Find where the given text appears and provide that cell's center as [x, y] coordinate. 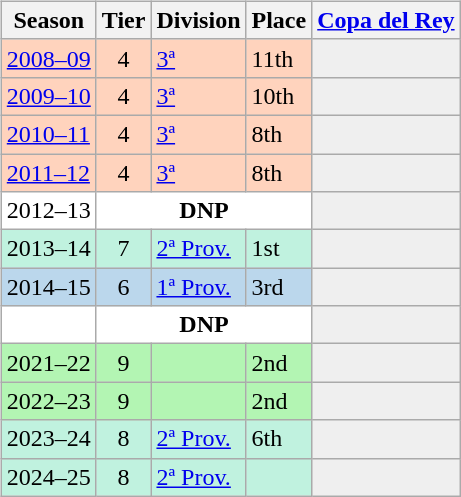
2023–24 [48, 439]
Place [279, 20]
Copa del Rey [386, 20]
Season [48, 20]
2021–22 [48, 363]
2010–11 [48, 134]
2008–09 [48, 58]
2014–15 [48, 287]
2013–14 [48, 249]
6th [279, 439]
2009–10 [48, 96]
1ª Prov. [198, 287]
3rd [279, 287]
11th [279, 58]
2024–25 [48, 477]
7 [124, 249]
2012–13 [48, 211]
Tier [124, 20]
1st [279, 249]
Division [198, 20]
6 [124, 287]
2011–12 [48, 173]
2022–23 [48, 401]
10th [279, 96]
